Scan for the cell matching the given text and deliver its [X, Y] coordinate at center. 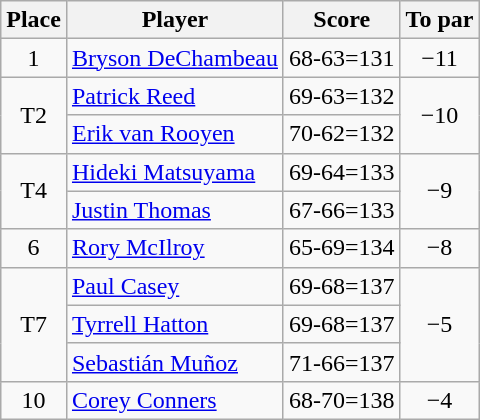
−8 [440, 248]
70-62=132 [342, 134]
−10 [440, 115]
69-63=132 [342, 96]
Player [174, 20]
Place [34, 20]
Bryson DeChambeau [174, 58]
68-70=138 [342, 400]
Corey Conners [174, 400]
65-69=134 [342, 248]
−4 [440, 400]
−9 [440, 191]
Score [342, 20]
To par [440, 20]
−11 [440, 58]
Justin Thomas [174, 210]
T4 [34, 191]
Paul Casey [174, 286]
Tyrrell Hatton [174, 324]
−5 [440, 324]
Erik van Rooyen [174, 134]
10 [34, 400]
6 [34, 248]
Hideki Matsuyama [174, 172]
1 [34, 58]
69-64=133 [342, 172]
T7 [34, 324]
Rory McIlroy [174, 248]
Sebastián Muñoz [174, 362]
71-66=137 [342, 362]
67-66=133 [342, 210]
68-63=131 [342, 58]
T2 [34, 115]
Patrick Reed [174, 96]
